From the cell containing the given text, extract its center point as (X, Y) coordinate. 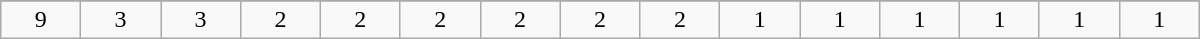
9 (41, 20)
